Scan for the cell matching the given text and deliver its (x, y) coordinate at center. 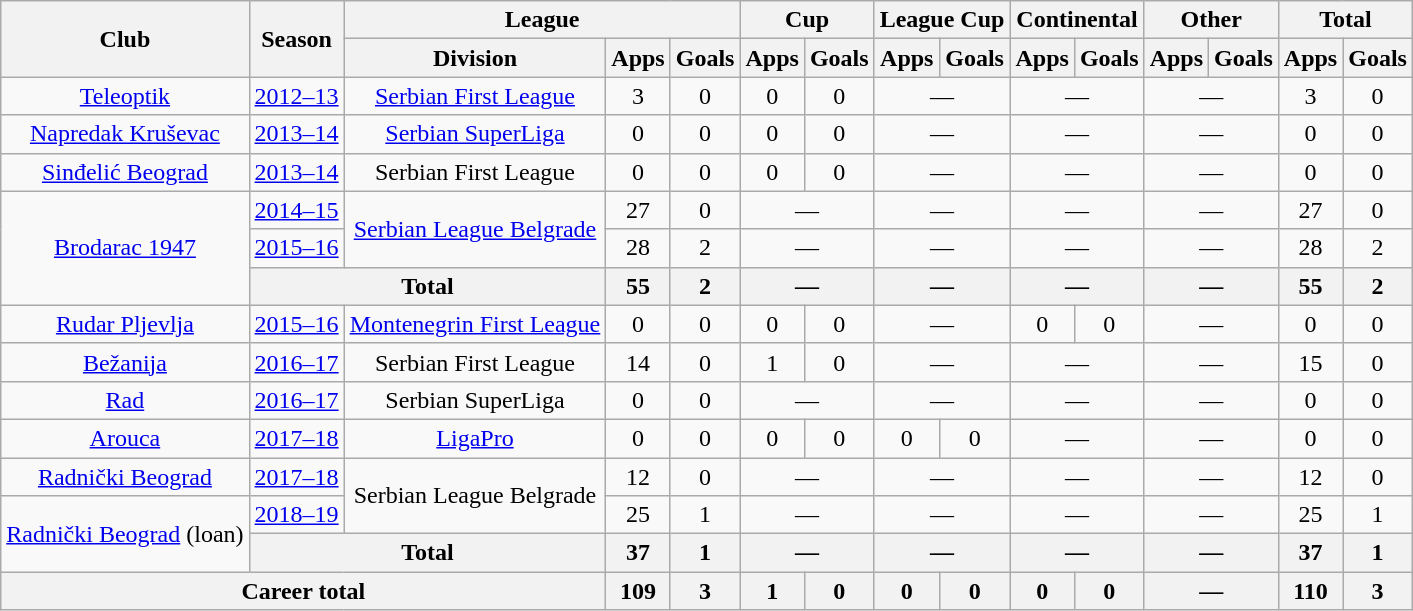
Rad (125, 400)
15 (1310, 362)
Career total (304, 591)
Season (296, 39)
14 (638, 362)
Montenegrin First League (475, 324)
2014–15 (296, 210)
2012–13 (296, 96)
Cup (807, 20)
League Cup (942, 20)
Brodarac 1947 (125, 248)
Sinđelić Beograd (125, 172)
Bežanija (125, 362)
Continental (1077, 20)
Rudar Pljevlja (125, 324)
Teleoptik (125, 96)
110 (1310, 591)
Other (1211, 20)
League (542, 20)
Napredak Kruševac (125, 134)
109 (638, 591)
2018–19 (296, 515)
Division (475, 58)
Radnički Beograd (loan) (125, 534)
Radnički Beograd (125, 477)
Arouca (125, 438)
LigaPro (475, 438)
Club (125, 39)
